Scan for the cell matching the given text and deliver its (X, Y) coordinate at center. 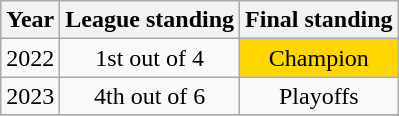
2022 (30, 58)
Final standing (319, 20)
Playoffs (319, 96)
4th out of 6 (150, 96)
Year (30, 20)
Champion (319, 58)
League standing (150, 20)
2023 (30, 96)
1st out of 4 (150, 58)
